Capture the cell that displays the provided text and extract its [x, y] central coordinate. 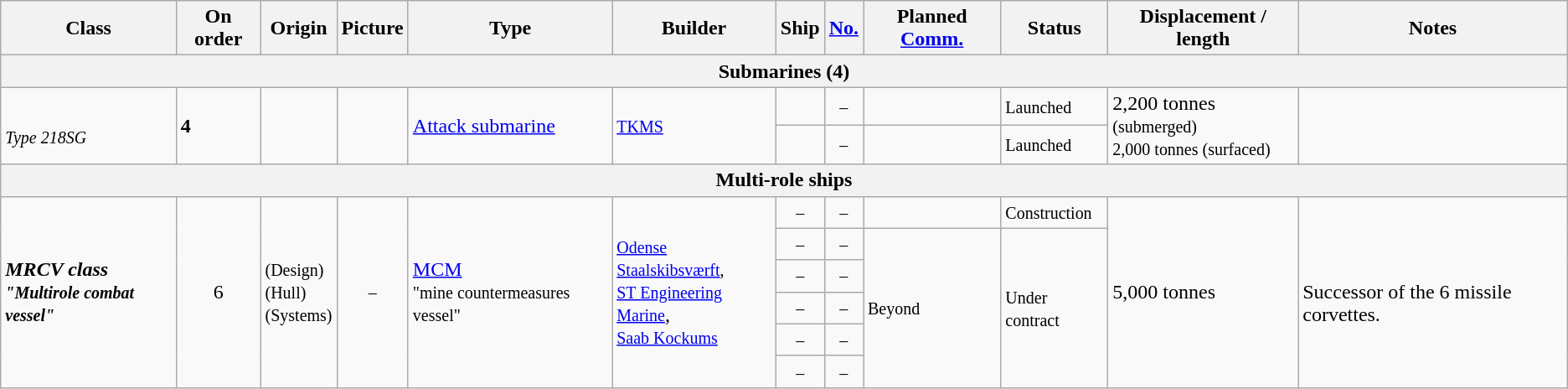
Construction [1055, 212]
4 [218, 126]
Successor of the 6 missile corvettes. [1433, 292]
(Design) (Hull) (Systems) [298, 292]
5,000 tonnes [1203, 292]
Origin [298, 29]
Multi-role ships [784, 180]
2,200 tonnes (submerged)2,000 tonnes (surfaced) [1203, 126]
Notes [1433, 29]
Type [509, 29]
6 [218, 292]
MCM"mine countermeasures vessel" [509, 292]
Beyond [931, 308]
Odense Staalskibsværft,ST Engineering Marine,Saab Kockums [694, 292]
TKMS [694, 126]
Under contract [1055, 308]
Type 218SG [89, 126]
Builder [694, 29]
Class [89, 29]
Ship [800, 29]
Status [1055, 29]
MRCV class"Multirole combat vessel" [89, 292]
Planned Comm. [931, 29]
Submarines (4) [784, 71]
No. [843, 29]
Picture [372, 29]
Attack submarine [509, 126]
On order [218, 29]
Displacement / length [1203, 29]
